Return (X, Y) of the center of cell containing provided text 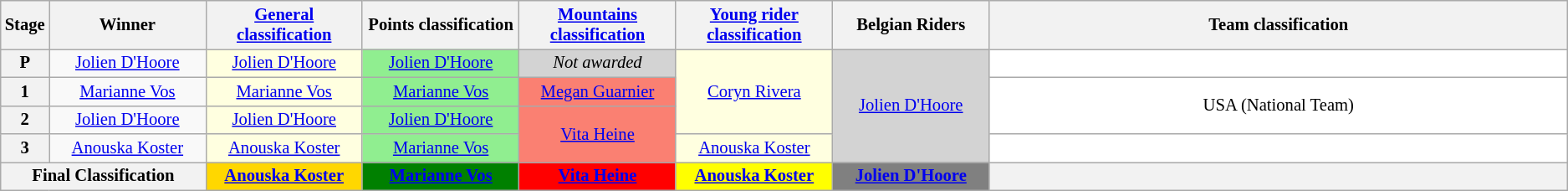
1 (25, 91)
Team classification (1279, 24)
Stage (25, 24)
USA (National Team) (1279, 106)
Belgian Riders (912, 24)
Points classification (440, 24)
2 (25, 120)
Mountains classification (597, 24)
Megan Guarnier (597, 91)
3 (25, 148)
General classification (284, 24)
Not awarded (597, 63)
Young rider classification (754, 24)
Winner (127, 24)
Coryn Rivera (754, 90)
P (25, 63)
Final Classification (104, 176)
